Return (x, y) of the center of cell containing provided text 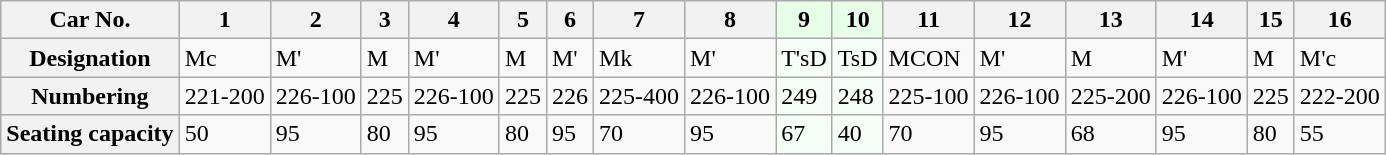
9 (804, 20)
7 (638, 20)
Numbering (90, 96)
M'c (1340, 58)
68 (1110, 134)
11 (928, 20)
Mc (224, 58)
225-100 (928, 96)
6 (570, 20)
248 (858, 96)
14 (1202, 20)
4 (454, 20)
55 (1340, 134)
T'sD (804, 58)
2 (316, 20)
Mk (638, 58)
Designation (90, 58)
5 (522, 20)
16 (1340, 20)
Car No. (90, 20)
Seating capacity (90, 134)
15 (1270, 20)
MCON (928, 58)
8 (730, 20)
225-200 (1110, 96)
67 (804, 134)
1 (224, 20)
50 (224, 134)
249 (804, 96)
221-200 (224, 96)
TsD (858, 58)
222-200 (1340, 96)
12 (1020, 20)
226 (570, 96)
40 (858, 134)
225-400 (638, 96)
3 (384, 20)
10 (858, 20)
13 (1110, 20)
